From the cell containing the given text, extract its center point as [x, y] coordinate. 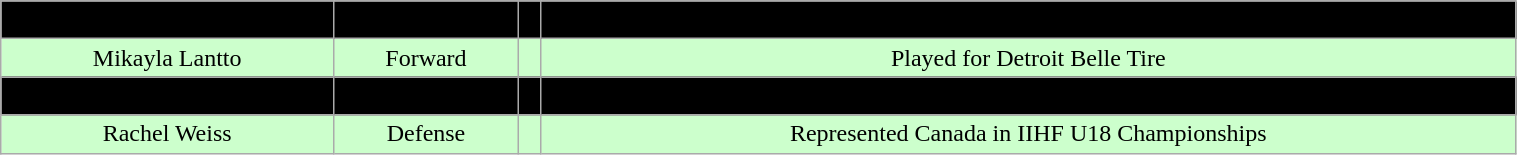
Played for the Durham West Lightning [1028, 20]
Represented Canada in IIHF U18 Championships [1028, 134]
Mikayla Lantto [168, 58]
Played for Detroit Belle Tire [1028, 58]
Mallory Uihlein [168, 96]
Rachel Weiss [168, 134]
Represented USA in IIHF U18 Championships [1028, 96]
Julie Gough [168, 20]
